Output the (x, y) coordinate of the center of the cell containing the given text.  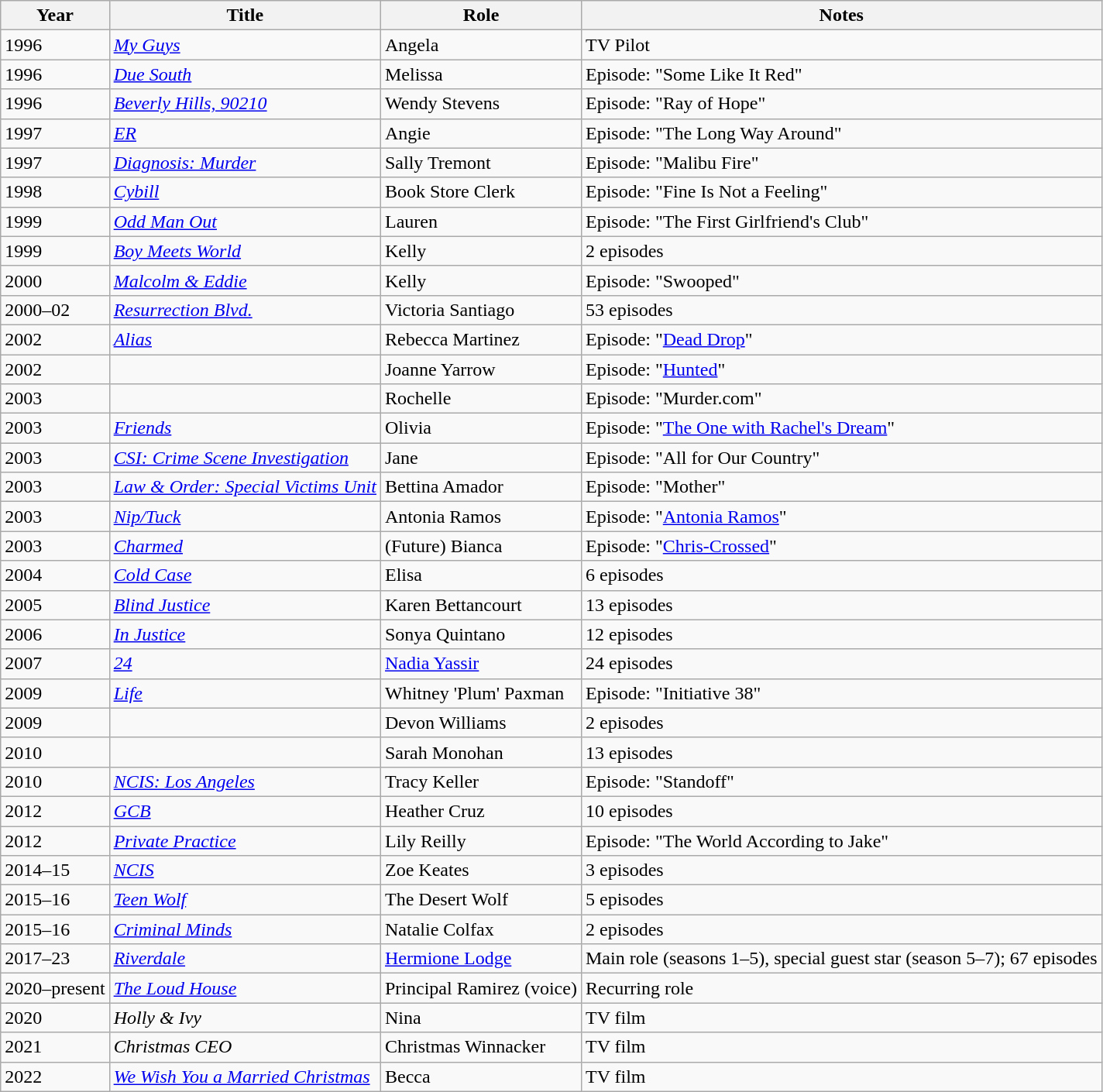
Angie (480, 133)
24 episodes (841, 664)
Lauren (480, 221)
Becca (480, 1077)
In Justice (245, 634)
Joanne Yarrow (480, 369)
Rochelle (480, 399)
Episode: "Antonia Ramos" (841, 517)
Hermione Lodge (480, 959)
Rebecca Martinez (480, 339)
Diagnosis: Murder (245, 163)
The Desert Wolf (480, 900)
6 episodes (841, 575)
2004 (55, 575)
Episode: "Hunted" (841, 369)
12 episodes (841, 634)
Riverdale (245, 959)
Nina (480, 1018)
Devon Williams (480, 723)
Episode: "Dead Drop" (841, 339)
NCIS (245, 871)
Tracy Keller (480, 781)
We Wish You a Married Christmas (245, 1077)
Nip/Tuck (245, 517)
Episode: "The Long Way Around" (841, 133)
Sonya Quintano (480, 634)
Episode: "Malibu Fire" (841, 163)
Friends (245, 428)
2020–present (55, 988)
Antonia Ramos (480, 517)
2022 (55, 1077)
Private Practice (245, 840)
2000–02 (55, 310)
5 episodes (841, 900)
Resurrection Blvd. (245, 310)
GCB (245, 811)
1998 (55, 192)
Cold Case (245, 575)
Odd Man Out (245, 221)
Alias (245, 339)
Elisa (480, 575)
Karen Bettancourt (480, 605)
Episode: "Chris-Crossed" (841, 546)
Episode: "Mother" (841, 487)
Nadia Yassir (480, 664)
Life (245, 693)
Law & Order: Special Victims Unit (245, 487)
My Guys (245, 45)
CSI: Crime Scene Investigation (245, 458)
Due South (245, 74)
Whitney 'Plum' Paxman (480, 693)
2014–15 (55, 871)
3 episodes (841, 871)
Cybill (245, 192)
ER (245, 133)
Victoria Santiago (480, 310)
Episode: "Murder.com" (841, 399)
24 (245, 664)
Heather Cruz (480, 811)
Natalie Colfax (480, 929)
Boy Meets World (245, 251)
Zoe Keates (480, 871)
Episode: "Fine Is Not a Feeling" (841, 192)
Recurring role (841, 988)
Christmas CEO (245, 1047)
2020 (55, 1018)
2000 (55, 280)
Episode: "The First Girlfriend's Club" (841, 221)
Bettina Amador (480, 487)
Episode: "Ray of Hope" (841, 104)
Book Store Clerk (480, 192)
NCIS: Los Angeles (245, 781)
Malcolm & Eddie (245, 280)
The Loud House (245, 988)
Episode: "Initiative 38" (841, 693)
Melissa (480, 74)
Year (55, 15)
Notes (841, 15)
Role (480, 15)
Criminal Minds (245, 929)
Blind Justice (245, 605)
Angela (480, 45)
Beverly Hills, 90210 (245, 104)
Episode: "Swooped" (841, 280)
Wendy Stevens (480, 104)
2005 (55, 605)
2017–23 (55, 959)
Lily Reilly (480, 840)
2007 (55, 664)
Episode: "The World According to Jake" (841, 840)
Olivia (480, 428)
Teen Wolf (245, 900)
Episode: "The One with Rachel's Dream" (841, 428)
Principal Ramirez (voice) (480, 988)
Sarah Monohan (480, 752)
2006 (55, 634)
Christmas Winnacker (480, 1047)
10 episodes (841, 811)
Title (245, 15)
Jane (480, 458)
Episode: "All for Our Country" (841, 458)
(Future) Bianca (480, 546)
Holly & Ivy (245, 1018)
Sally Tremont (480, 163)
2021 (55, 1047)
TV Pilot (841, 45)
Charmed (245, 546)
Episode: "Standoff" (841, 781)
Main role (seasons 1–5), special guest star (season 5–7); 67 episodes (841, 959)
53 episodes (841, 310)
Episode: "Some Like It Red" (841, 74)
